From the cell containing the given text, extract its center point as (x, y) coordinate. 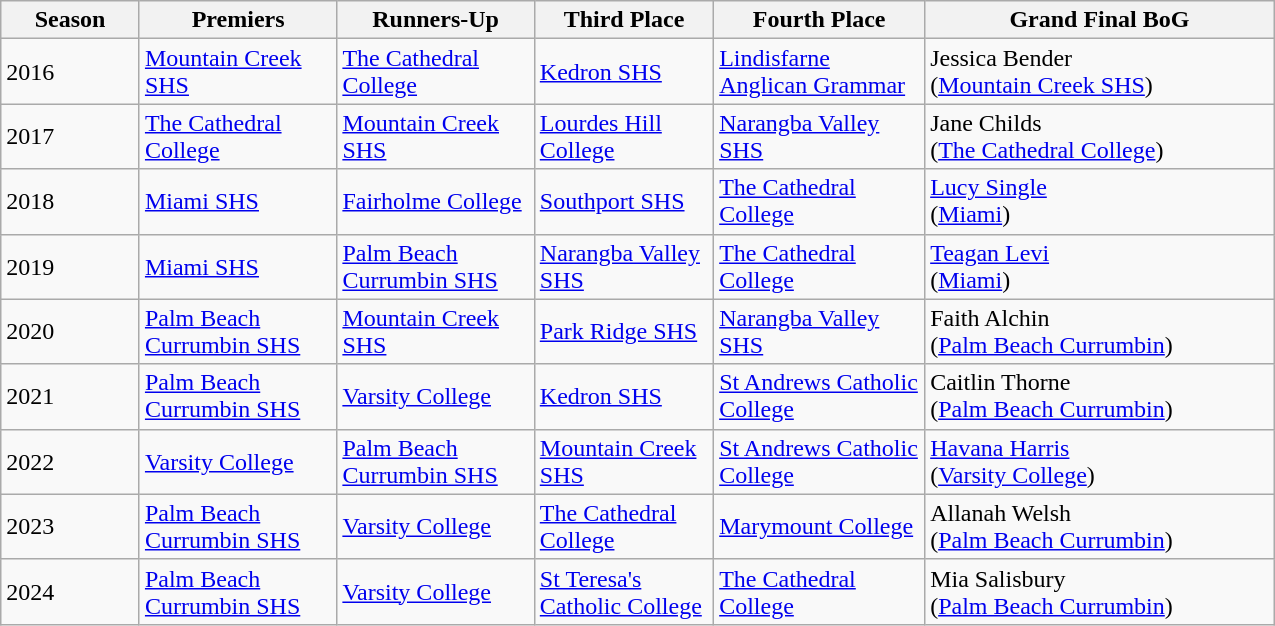
2018 (70, 202)
Lucy Single (Miami) (1100, 202)
Season (70, 20)
2017 (70, 136)
Teagan Levi (Miami) (1100, 266)
Premiers (238, 20)
2019 (70, 266)
Allanah Welsh (Palm Beach Currumbin) (1100, 526)
Park Ridge SHS (624, 332)
Jessica Bender (Mountain Creek SHS) (1100, 72)
2022 (70, 462)
2024 (70, 592)
Havana Harris (Varsity College) (1100, 462)
2020 (70, 332)
St Teresa's Catholic College (624, 592)
Faith Alchin (Palm Beach Currumbin) (1100, 332)
Lindisfarne Anglican Grammar (820, 72)
2023 (70, 526)
Runners-Up (436, 20)
Grand Final BoG (1100, 20)
Jane Childs (The Cathedral College) (1100, 136)
Fourth Place (820, 20)
2016 (70, 72)
Fairholme College (436, 202)
Mia Salisbury (Palm Beach Currumbin) (1100, 592)
Southport SHS (624, 202)
Marymount College (820, 526)
Third Place (624, 20)
2021 (70, 396)
Caitlin Thorne (Palm Beach Currumbin) (1100, 396)
Lourdes Hill College (624, 136)
